Locate the cell with the specified text and output its (X, Y) center coordinate. 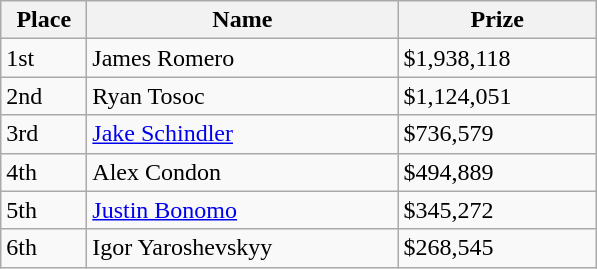
Justin Bonomo (242, 210)
5th (44, 210)
Igor Yaroshevskyy (242, 248)
Prize (498, 20)
1st (44, 58)
6th (44, 248)
$494,889 (498, 172)
$736,579 (498, 134)
$1,938,118 (498, 58)
Alex Condon (242, 172)
$1,124,051 (498, 96)
Place (44, 20)
Ryan Tosoc (242, 96)
4th (44, 172)
2nd (44, 96)
3rd (44, 134)
Name (242, 20)
$268,545 (498, 248)
James Romero (242, 58)
Jake Schindler (242, 134)
$345,272 (498, 210)
